Capture the cell that displays the provided text and extract its (x, y) central coordinate. 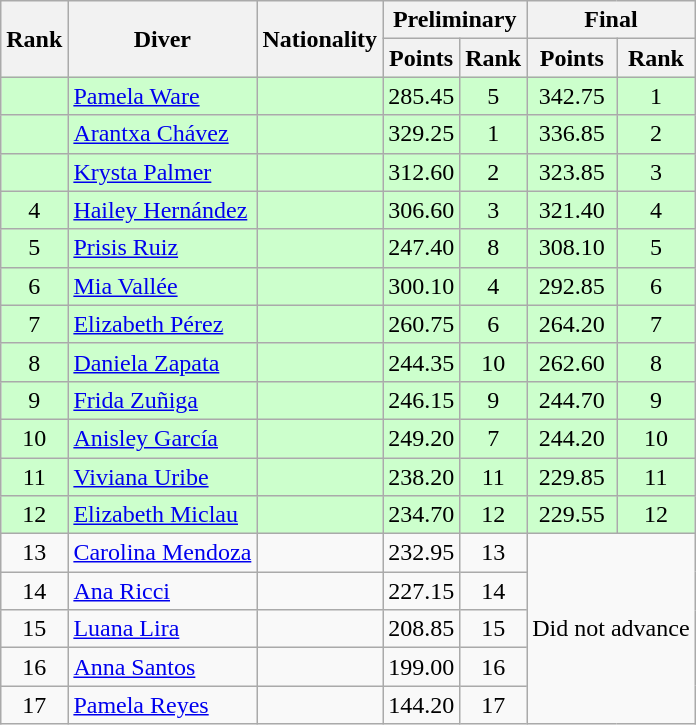
260.75 (422, 324)
244.20 (572, 438)
238.20 (422, 477)
Elizabeth Miclau (162, 515)
199.00 (422, 667)
246.15 (422, 400)
Hailey Hernández (162, 210)
229.55 (572, 515)
264.20 (572, 324)
234.70 (422, 515)
306.60 (422, 210)
312.60 (422, 172)
208.85 (422, 629)
Carolina Mendoza (162, 553)
Did not advance (611, 629)
300.10 (422, 286)
308.10 (572, 248)
244.35 (422, 362)
321.40 (572, 210)
Preliminary (455, 20)
227.15 (422, 591)
329.25 (422, 134)
244.70 (572, 400)
Anisley García (162, 438)
Elizabeth Pérez (162, 324)
Arantxa Chávez (162, 134)
262.60 (572, 362)
342.75 (572, 96)
285.45 (422, 96)
323.85 (572, 172)
292.85 (572, 286)
247.40 (422, 248)
Frida Zuñiga (162, 400)
Daniela Zapata (162, 362)
144.20 (422, 705)
229.85 (572, 477)
336.85 (572, 134)
Diver (162, 39)
Ana Ricci (162, 591)
Krysta Palmer (162, 172)
Viviana Uribe (162, 477)
232.95 (422, 553)
Prisis Ruiz (162, 248)
Pamela Ware (162, 96)
Nationality (320, 39)
Pamela Reyes (162, 705)
Final (611, 20)
Anna Santos (162, 667)
Mia Vallée (162, 286)
249.20 (422, 438)
Luana Lira (162, 629)
